Capture the cell that displays the provided text and extract its [X, Y] central coordinate. 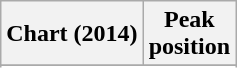
Chart (2014) [72, 34]
Peakposition [189, 34]
